Pinpoint the cell where the given text exists, returning its [X, Y] midpoint coordinate. 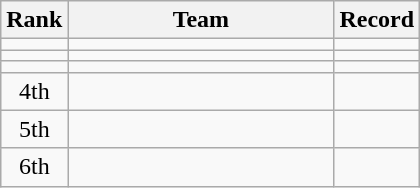
Record [377, 20]
6th [34, 167]
5th [34, 129]
Team [201, 20]
4th [34, 91]
Rank [34, 20]
